Output the [X, Y] coordinate of the center of the cell containing the given text.  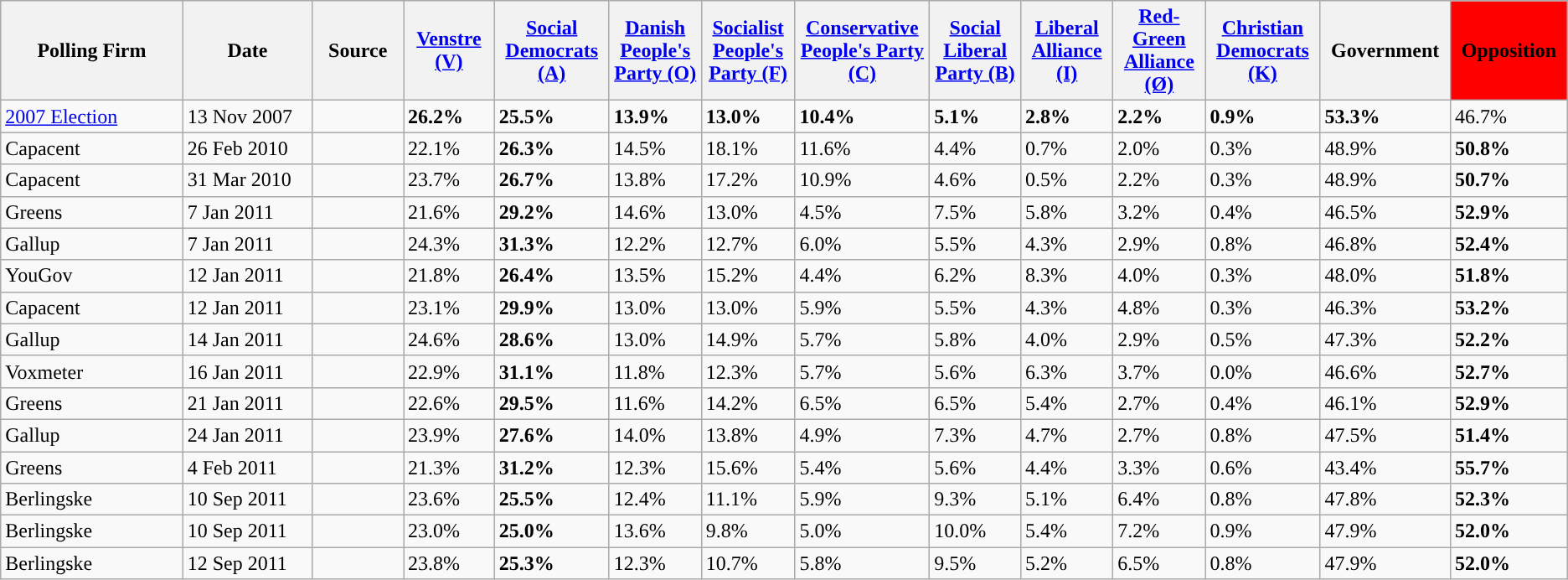
YouGov [92, 276]
53.2% [1509, 308]
43.4% [1385, 467]
29.9% [551, 308]
0.7% [1067, 148]
27.6% [551, 435]
Social Liberal Party (B) [975, 50]
15.6% [748, 467]
Red-Green Alliance (Ø) [1159, 50]
24.3% [449, 244]
9.8% [748, 531]
46.7% [1509, 117]
10.4% [863, 117]
52.7% [1509, 371]
52.3% [1509, 500]
13.6% [655, 531]
21.8% [449, 276]
Christian Democrats (K) [1263, 50]
5.2% [1067, 563]
6.0% [863, 244]
52.2% [1509, 339]
26 Feb 2010 [248, 148]
47.3% [1385, 339]
5.0% [863, 531]
22.9% [449, 371]
0.6% [1263, 467]
10.7% [748, 563]
13.9% [655, 117]
7.5% [975, 212]
Danish People's Party (O) [655, 50]
17.2% [748, 180]
4.9% [863, 435]
47.8% [1385, 500]
48.0% [1385, 276]
23.7% [449, 180]
31.1% [551, 371]
4.8% [1159, 308]
3.2% [1159, 212]
9.5% [975, 563]
7.2% [1159, 531]
50.7% [1509, 180]
2.8% [1067, 117]
21.6% [449, 212]
14.5% [655, 148]
26.3% [551, 148]
53.3% [1385, 117]
Opposition [1509, 50]
7.3% [975, 435]
9.3% [975, 500]
10.9% [863, 180]
3.3% [1159, 467]
6.2% [975, 276]
46.6% [1385, 371]
Date [248, 50]
16 Jan 2011 [248, 371]
Voxmeter [92, 371]
47.5% [1385, 435]
4.5% [863, 212]
12.4% [655, 500]
25.3% [551, 563]
21 Jan 2011 [248, 403]
29.5% [551, 403]
Source [358, 50]
13.5% [655, 276]
25.0% [551, 531]
52.4% [1509, 244]
2.0% [1159, 148]
46.3% [1385, 308]
51.4% [1509, 435]
29.2% [551, 212]
Conservative People's Party (C) [863, 50]
0.0% [1263, 371]
51.8% [1509, 276]
14.2% [748, 403]
23.9% [449, 435]
18.1% [748, 148]
6.4% [1159, 500]
46.8% [1385, 244]
10.0% [975, 531]
46.1% [1385, 403]
55.7% [1509, 467]
11.1% [748, 500]
22.6% [449, 403]
26.2% [449, 117]
12.7% [748, 244]
3.7% [1159, 371]
15.2% [748, 276]
4.7% [1067, 435]
4 Feb 2011 [248, 467]
31.2% [551, 467]
12 Sep 2011 [248, 563]
50.8% [1509, 148]
Liberal Alliance (I) [1067, 50]
8.3% [1067, 276]
14.9% [748, 339]
12.2% [655, 244]
31.3% [551, 244]
23.8% [449, 563]
Polling Firm [92, 50]
28.6% [551, 339]
Government [1385, 50]
26.4% [551, 276]
24 Jan 2011 [248, 435]
23.1% [449, 308]
22.1% [449, 148]
26.7% [551, 180]
14.0% [655, 435]
Venstre (V) [449, 50]
13 Nov 2007 [248, 117]
21.3% [449, 467]
11.8% [655, 371]
46.5% [1385, 212]
14.6% [655, 212]
4.6% [975, 180]
23.0% [449, 531]
Socialist People's Party (F) [748, 50]
2007 Election [92, 117]
23.6% [449, 500]
Social Democrats (A) [551, 50]
14 Jan 2011 [248, 339]
6.3% [1067, 371]
24.6% [449, 339]
31 Mar 2010 [248, 180]
